Find where the given text appears and provide that cell's center as [X, Y] coordinate. 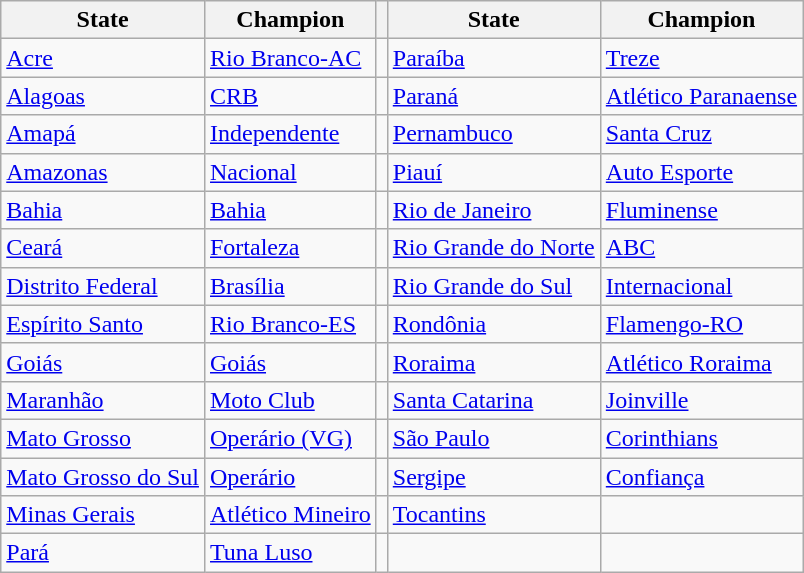
Distrito Federal [103, 286]
São Paulo [494, 438]
Rio de Janeiro [494, 210]
Roraima [494, 362]
Espírito Santo [103, 324]
CRB [290, 96]
Pará [103, 553]
Corinthians [701, 438]
Atlético Mineiro [290, 515]
Acre [103, 58]
Rio Branco-ES [290, 324]
Maranhão [103, 400]
Nacional [290, 172]
Santa Catarina [494, 400]
Fluminense [701, 210]
Alagoas [103, 96]
Paraná [494, 96]
Piauí [494, 172]
Moto Club [290, 400]
Independente [290, 134]
Rondônia [494, 324]
Joinville [701, 400]
Treze [701, 58]
Atlético Roraima [701, 362]
Minas Gerais [103, 515]
Pernambuco [494, 134]
Internacional [701, 286]
Rio Branco-AC [290, 58]
Paraíba [494, 58]
ABC [701, 248]
Operário [290, 477]
Tocantins [494, 515]
Auto Esporte [701, 172]
Mato Grosso do Sul [103, 477]
Flamengo-RO [701, 324]
Brasília [290, 286]
Rio Grande do Norte [494, 248]
Sergipe [494, 477]
Tuna Luso [290, 553]
Rio Grande do Sul [494, 286]
Fortaleza [290, 248]
Santa Cruz [701, 134]
Amazonas [103, 172]
Mato Grosso [103, 438]
Confiança [701, 477]
Amapá [103, 134]
Operário (VG) [290, 438]
Atlético Paranaense [701, 96]
Ceará [103, 248]
